Find where the given text appears and provide that cell's center as [x, y] coordinate. 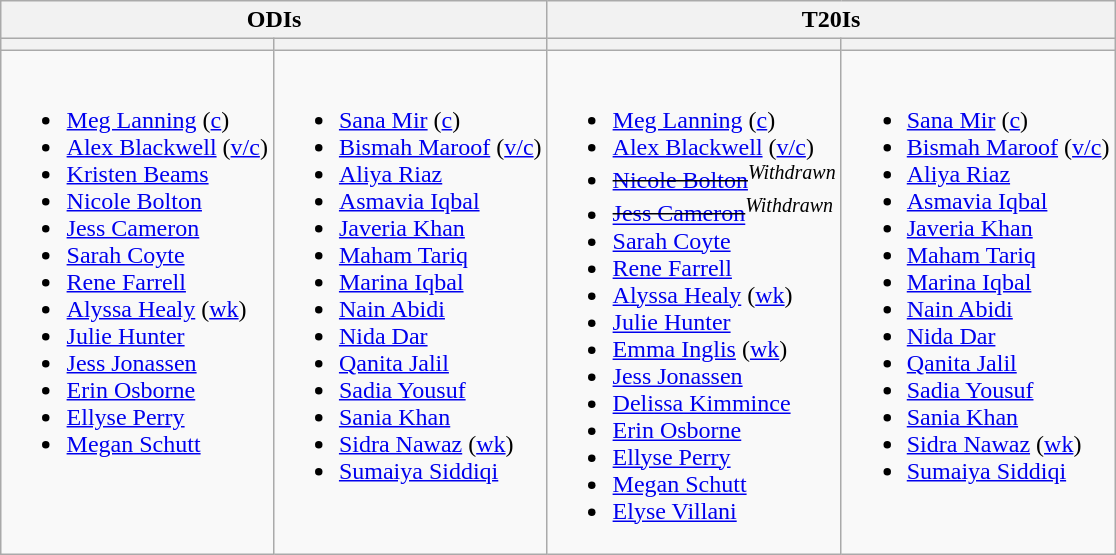
T20Is [831, 20]
ODIs [274, 20]
